Find where the given text appears and provide that cell's center as [x, y] coordinate. 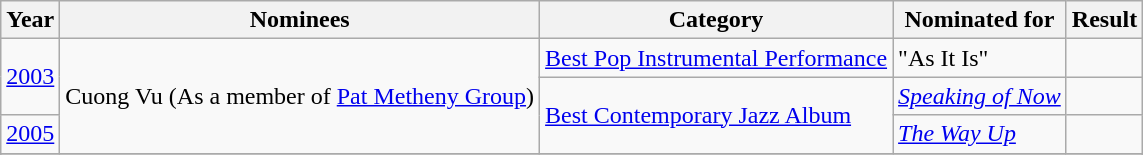
Category [716, 20]
Nominees [300, 20]
The Way Up [980, 134]
"As It Is" [980, 58]
Nominated for [980, 20]
2003 [30, 77]
Best Pop Instrumental Performance [716, 58]
Result [1104, 20]
Cuong Vu (As a member of Pat Metheny Group) [300, 96]
Year [30, 20]
2005 [30, 134]
Speaking of Now [980, 96]
Best Contemporary Jazz Album [716, 115]
